Find where the given text appears and provide that cell's center as (x, y) coordinate. 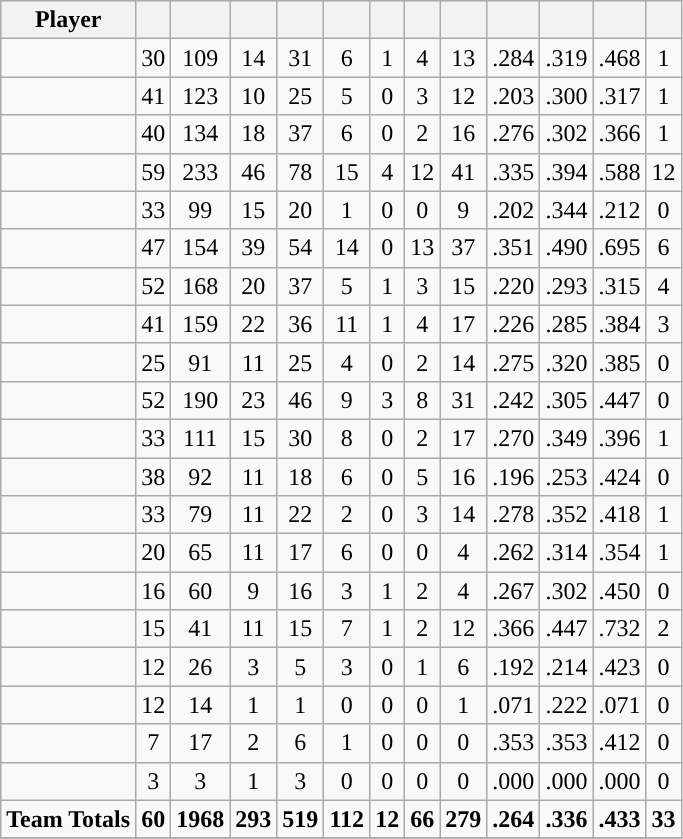
.315 (620, 286)
519 (300, 819)
.384 (620, 324)
112 (347, 819)
.284 (514, 58)
168 (200, 286)
.336 (566, 819)
36 (300, 324)
.305 (566, 400)
134 (200, 134)
.220 (514, 286)
.394 (566, 172)
.385 (620, 362)
92 (200, 477)
.300 (566, 96)
79 (200, 515)
Team Totals (68, 819)
.354 (620, 553)
38 (154, 477)
.349 (566, 438)
.276 (514, 134)
.222 (566, 705)
.275 (514, 362)
78 (300, 172)
.490 (566, 248)
.270 (514, 438)
.226 (514, 324)
.262 (514, 553)
.196 (514, 477)
.319 (566, 58)
.450 (620, 591)
.412 (620, 743)
.314 (566, 553)
.214 (566, 667)
.396 (620, 438)
.423 (620, 667)
.352 (566, 515)
.242 (514, 400)
99 (200, 210)
1968 (200, 819)
40 (154, 134)
23 (254, 400)
65 (200, 553)
10 (254, 96)
26 (200, 667)
.212 (620, 210)
Player (68, 20)
279 (464, 819)
.320 (566, 362)
.424 (620, 477)
.278 (514, 515)
66 (422, 819)
.433 (620, 819)
.285 (566, 324)
.335 (514, 172)
.418 (620, 515)
123 (200, 96)
.267 (514, 591)
54 (300, 248)
154 (200, 248)
.732 (620, 629)
91 (200, 362)
.253 (566, 477)
.192 (514, 667)
159 (200, 324)
190 (200, 400)
.588 (620, 172)
233 (200, 172)
47 (154, 248)
.468 (620, 58)
39 (254, 248)
.264 (514, 819)
.203 (514, 96)
293 (254, 819)
.344 (566, 210)
.202 (514, 210)
.695 (620, 248)
.293 (566, 286)
109 (200, 58)
59 (154, 172)
.351 (514, 248)
111 (200, 438)
.317 (620, 96)
